Return the (x, y) coordinate for the center point of the cell that contains the specified text.  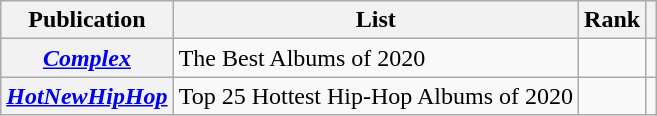
HotNewHipHop (87, 96)
Complex (87, 58)
Top 25 Hottest Hip-Hop Albums of 2020 (376, 96)
Publication (87, 20)
The Best Albums of 2020 (376, 58)
Rank (612, 20)
List (376, 20)
